Determine the [X, Y] coordinate at the center of the cell enclosing the given text.  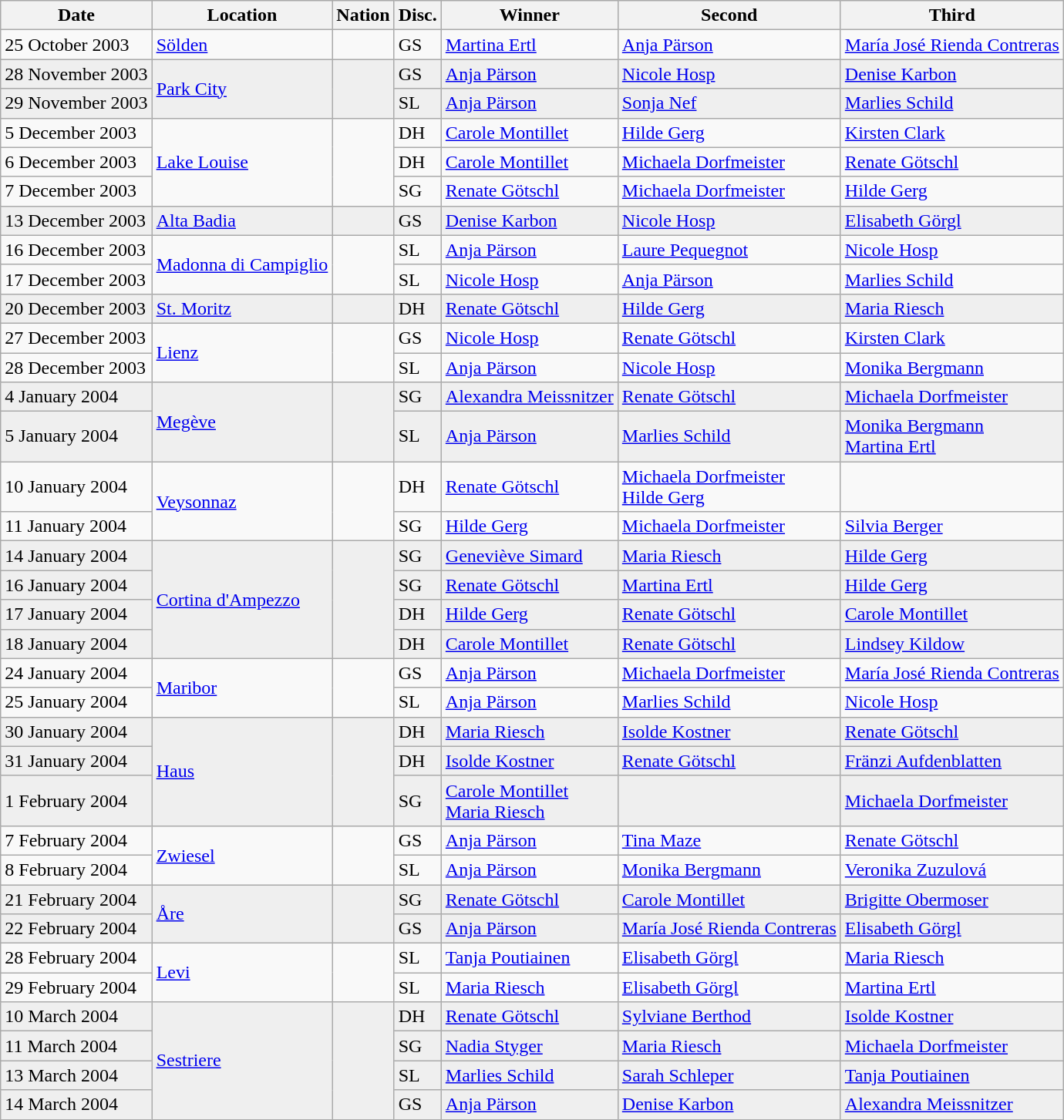
Nadia Styger [529, 1046]
6 December 2003 [76, 162]
Carole Montillet Maria Riesch [529, 800]
13 December 2003 [76, 220]
21 February 2004 [76, 900]
11 January 2004 [76, 526]
28 December 2003 [76, 368]
24 January 2004 [76, 673]
Michaela Dorfmeister Hilde Gerg [729, 487]
25 October 2003 [76, 45]
20 December 2003 [76, 308]
Madonna di Campiglio [242, 264]
Nation [363, 15]
Second [729, 15]
Tina Maze [729, 840]
Location [242, 15]
7 December 2003 [76, 191]
25 January 2004 [76, 702]
Silvia Berger [951, 526]
13 March 2004 [76, 1075]
Third [951, 15]
Lake Louise [242, 162]
11 March 2004 [76, 1046]
22 February 2004 [76, 929]
Laure Pequegnot [729, 250]
18 January 2004 [76, 644]
5 December 2003 [76, 133]
Maribor [242, 688]
14 March 2004 [76, 1105]
27 December 2003 [76, 338]
Veronika Zuzulová [951, 869]
Sölden [242, 45]
4 January 2004 [76, 397]
Brigitte Obermoser [951, 900]
1 February 2004 [76, 800]
Disc. [418, 15]
Lindsey Kildow [951, 644]
Megève [242, 422]
7 February 2004 [76, 840]
Lienz [242, 352]
Sonja Nef [729, 103]
29 November 2003 [76, 103]
Park City [242, 89]
Sylviane Berthod [729, 1017]
Åre [242, 914]
8 February 2004 [76, 869]
16 January 2004 [76, 585]
28 February 2004 [76, 958]
St. Moritz [242, 308]
10 January 2004 [76, 487]
29 February 2004 [76, 987]
Monika Bergmann Martina Ertl [951, 436]
14 January 2004 [76, 556]
10 March 2004 [76, 1017]
Alta Badia [242, 220]
Levi [242, 973]
Winner [529, 15]
Cortina d'Ampezzo [242, 600]
5 January 2004 [76, 436]
Sarah Schleper [729, 1075]
31 January 2004 [76, 761]
28 November 2003 [76, 74]
30 January 2004 [76, 732]
17 January 2004 [76, 614]
Zwiesel [242, 855]
Haus [242, 771]
Veysonnaz [242, 501]
Date [76, 15]
Geneviève Simard [529, 556]
17 December 2003 [76, 279]
Sestriere [242, 1061]
Fränzi Aufdenblatten [951, 761]
16 December 2003 [76, 250]
